Identify which cell holds the provided text, then report its [X, Y] central coordinate. 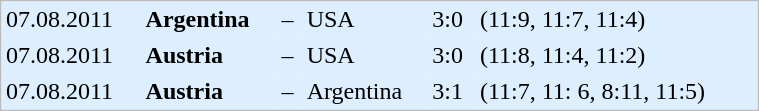
3:1 [452, 92]
(11:8, 11:4, 11:2) [616, 56]
(11:9, 11:7, 11:4) [616, 20]
(11:7, 11: 6, 8:11, 11:5) [616, 92]
